Provide the (X, Y) coordinate of the cell's center where the given text is located.  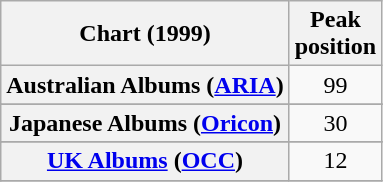
UK Albums (OCC) (145, 161)
Australian Albums (ARIA) (145, 85)
Peakposition (335, 34)
99 (335, 85)
12 (335, 161)
Chart (1999) (145, 34)
30 (335, 123)
Japanese Albums (Oricon) (145, 123)
